Return (x, y) of the center of cell containing provided text 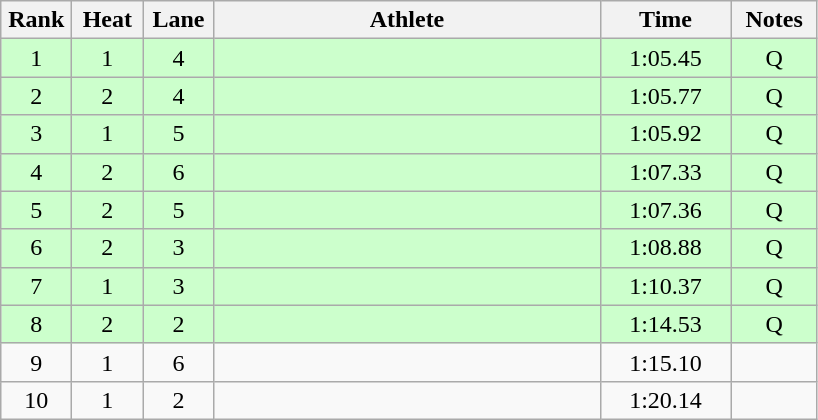
1:05.92 (666, 134)
1:14.53 (666, 324)
1:07.36 (666, 210)
Time (666, 20)
10 (36, 400)
Heat (108, 20)
Rank (36, 20)
1:05.45 (666, 58)
1:05.77 (666, 96)
1:07.33 (666, 172)
8 (36, 324)
1:08.88 (666, 248)
1:10.37 (666, 286)
7 (36, 286)
1:20.14 (666, 400)
Athlete (407, 20)
9 (36, 362)
Notes (774, 20)
1:15.10 (666, 362)
Lane (178, 20)
